From the cell containing the given text, extract its center point as (x, y) coordinate. 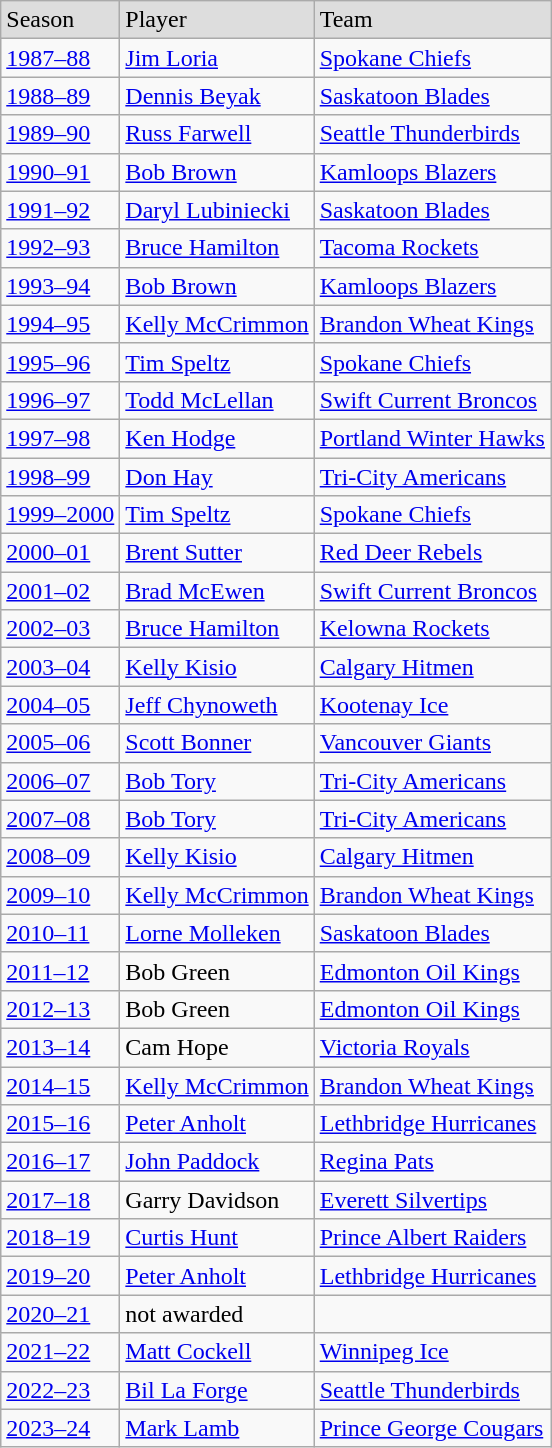
not awarded (217, 1314)
Bil La Forge (217, 1390)
2001–02 (60, 591)
1989–90 (60, 134)
Vancouver Giants (432, 743)
2018–19 (60, 1238)
Kootenay Ice (432, 705)
2021–22 (60, 1352)
Jeff Chynoweth (217, 705)
1997–98 (60, 438)
2015–16 (60, 1124)
Winnipeg Ice (432, 1352)
2011–12 (60, 971)
Cam Hope (217, 1047)
Curtis Hunt (217, 1238)
Don Hay (217, 477)
Ken Hodge (217, 438)
Red Deer Rebels (432, 553)
2020–21 (60, 1314)
1987–88 (60, 58)
1998–99 (60, 477)
2023–24 (60, 1428)
Matt Cockell (217, 1352)
Mark Lamb (217, 1428)
Prince George Cougars (432, 1428)
2017–18 (60, 1200)
Tacoma Rockets (432, 248)
2013–14 (60, 1047)
Brad McEwen (217, 591)
2010–11 (60, 933)
2004–05 (60, 705)
Prince Albert Raiders (432, 1238)
Portland Winter Hawks (432, 438)
2016–17 (60, 1162)
1993–94 (60, 286)
1995–96 (60, 362)
Kelowna Rockets (432, 629)
Russ Farwell (217, 134)
2012–13 (60, 1009)
Garry Davidson (217, 1200)
Everett Silvertips (432, 1200)
2019–20 (60, 1276)
1990–91 (60, 172)
2022–23 (60, 1390)
Daryl Lubiniecki (217, 210)
2008–09 (60, 857)
Victoria Royals (432, 1047)
Player (217, 20)
Team (432, 20)
John Paddock (217, 1162)
Season (60, 20)
Brent Sutter (217, 553)
Scott Bonner (217, 743)
1991–92 (60, 210)
2005–06 (60, 743)
Todd McLellan (217, 400)
2000–01 (60, 553)
1988–89 (60, 96)
2009–10 (60, 895)
1996–97 (60, 400)
1994–95 (60, 324)
Jim Loria (217, 58)
Dennis Beyak (217, 96)
1999–2000 (60, 515)
2006–07 (60, 781)
2007–08 (60, 819)
2014–15 (60, 1085)
Lorne Molleken (217, 933)
2002–03 (60, 629)
Regina Pats (432, 1162)
1992–93 (60, 248)
2003–04 (60, 667)
